Output the [x, y] coordinate of the center of the cell containing the given text.  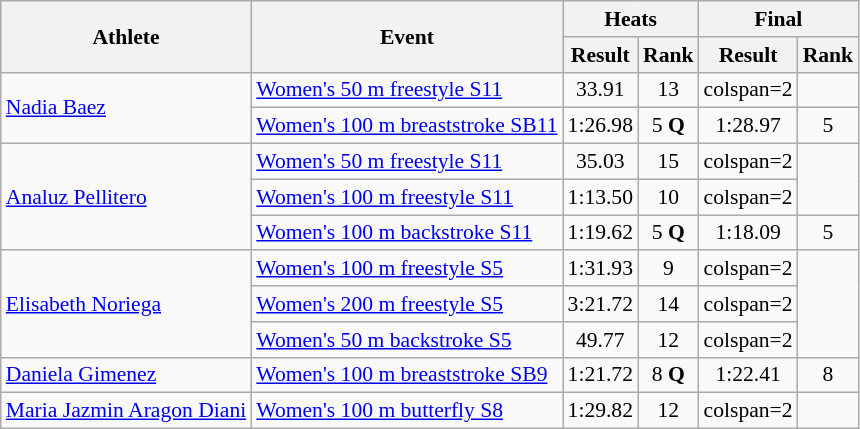
Women's 100 m breaststroke SB9 [406, 375]
Nadia Baez [126, 108]
1:13.50 [600, 197]
Event [406, 36]
13 [668, 90]
33.91 [600, 90]
Athlete [126, 36]
1:31.93 [600, 269]
1:28.97 [748, 126]
35.03 [600, 162]
Women's 100 m freestyle S5 [406, 269]
Heats [631, 19]
1:19.62 [600, 233]
1:18.09 [748, 233]
8 Q [668, 375]
1:22.41 [748, 375]
10 [668, 197]
1:29.82 [600, 411]
49.77 [600, 340]
1:26.98 [600, 126]
8 [828, 375]
Analuz Pellitero [126, 198]
Women's 100 m breaststroke SB11 [406, 126]
15 [668, 162]
14 [668, 304]
Maria Jazmin Aragon Diani [126, 411]
Women's 100 m butterfly S8 [406, 411]
1:21.72 [600, 375]
Women's 50 m backstroke S5 [406, 340]
Women's 100 m freestyle S11 [406, 197]
9 [668, 269]
Elisabeth Noriega [126, 304]
Women's 100 m backstroke S11 [406, 233]
Women's 200 m freestyle S5 [406, 304]
Daniela Gimenez [126, 375]
Final [779, 19]
3:21.72 [600, 304]
